Search for the cell housing the specified text and yield its [X, Y] center coordinate. 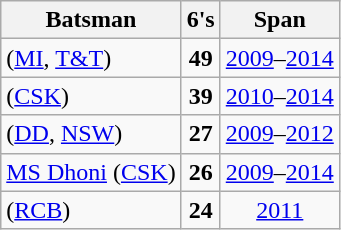
24 [200, 210]
49 [200, 58]
(DD, NSW) [91, 134]
39 [200, 96]
2009–2012 [280, 134]
27 [200, 134]
26 [200, 172]
Span [280, 20]
Batsman [91, 20]
(CSK) [91, 96]
6's [200, 20]
MS Dhoni (CSK) [91, 172]
(MI, T&T) [91, 58]
2010–2014 [280, 96]
(RCB) [91, 210]
2011 [280, 210]
